Return the [x, y] coordinate for the center point of the cell that contains the specified text.  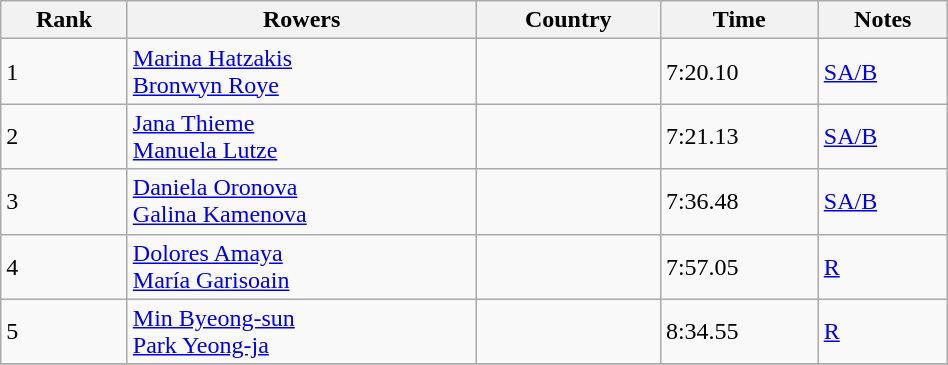
8:34.55 [739, 332]
Time [739, 20]
Marina HatzakisBronwyn Roye [302, 72]
Rowers [302, 20]
Rank [64, 20]
Jana ThiemeManuela Lutze [302, 136]
5 [64, 332]
Daniela OronovaGalina Kamenova [302, 202]
7:20.10 [739, 72]
Min Byeong-sunPark Yeong-ja [302, 332]
7:21.13 [739, 136]
7:57.05 [739, 266]
2 [64, 136]
3 [64, 202]
Notes [882, 20]
7:36.48 [739, 202]
Dolores AmayaMaría Garisoain [302, 266]
1 [64, 72]
Country [568, 20]
4 [64, 266]
